Return [X, Y] of the center of cell containing provided text 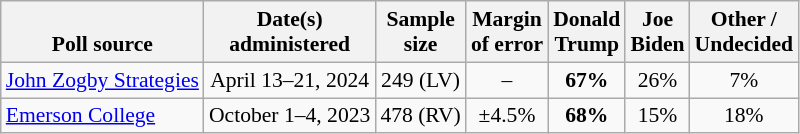
Emerson College [102, 116]
Poll source [102, 32]
Marginof error [507, 32]
26% [657, 80]
April 13–21, 2024 [290, 80]
7% [744, 80]
68% [586, 116]
Other /Undecided [744, 32]
67% [586, 80]
478 (RV) [420, 116]
15% [657, 116]
18% [744, 116]
John Zogby Strategies [102, 80]
±4.5% [507, 116]
– [507, 80]
Samplesize [420, 32]
Date(s)administered [290, 32]
249 (LV) [420, 80]
JoeBiden [657, 32]
DonaldTrump [586, 32]
October 1–4, 2023 [290, 116]
